For the text-containing cell, return its midpoint in (x, y) coordinate format. 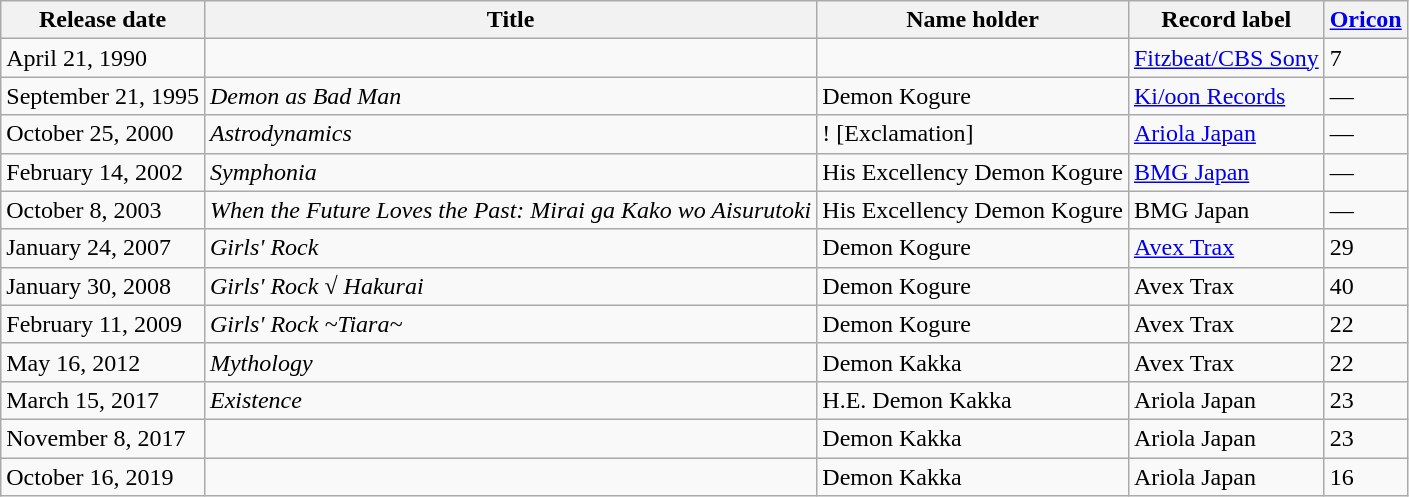
16 (1366, 477)
Girls' Rock (510, 248)
November 8, 2017 (103, 438)
Girls' Rock ~Tiara~ (510, 324)
October 8, 2003 (103, 210)
September 21, 1995 (103, 96)
February 14, 2002 (103, 172)
7 (1366, 58)
Oricon (1366, 20)
March 15, 2017 (103, 400)
Symphonia (510, 172)
H.E. Demon Kakka (973, 400)
Existence (510, 400)
Astrodynamics (510, 134)
Title (510, 20)
Record label (1226, 20)
Name holder (973, 20)
January 30, 2008 (103, 286)
Demon as Bad Man (510, 96)
40 (1366, 286)
Release date (103, 20)
Mythology (510, 362)
January 24, 2007 (103, 248)
Fitzbeat/CBS Sony (1226, 58)
April 21, 1990 (103, 58)
October 25, 2000 (103, 134)
October 16, 2019 (103, 477)
When the Future Loves the Past: Mirai ga Kako wo Aisurutoki (510, 210)
Girls' Rock √ Hakurai (510, 286)
29 (1366, 248)
February 11, 2009 (103, 324)
! [Exclamation] (973, 134)
Ki/oon Records (1226, 96)
May 16, 2012 (103, 362)
